Identify which cell holds the provided text, then report its (X, Y) central coordinate. 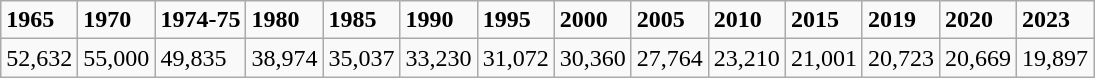
1965 (40, 20)
2023 (1056, 20)
2020 (978, 20)
20,669 (978, 58)
2005 (670, 20)
55,000 (116, 58)
1985 (362, 20)
27,764 (670, 58)
2019 (900, 20)
1970 (116, 20)
2015 (824, 20)
21,001 (824, 58)
1980 (284, 20)
49,835 (200, 58)
1995 (516, 20)
1974-75 (200, 20)
38,974 (284, 58)
30,360 (592, 58)
2010 (746, 20)
1990 (438, 20)
19,897 (1056, 58)
31,072 (516, 58)
33,230 (438, 58)
23,210 (746, 58)
20,723 (900, 58)
2000 (592, 20)
35,037 (362, 58)
52,632 (40, 58)
